Output the (x, y) coordinate of the center of the cell containing the given text.  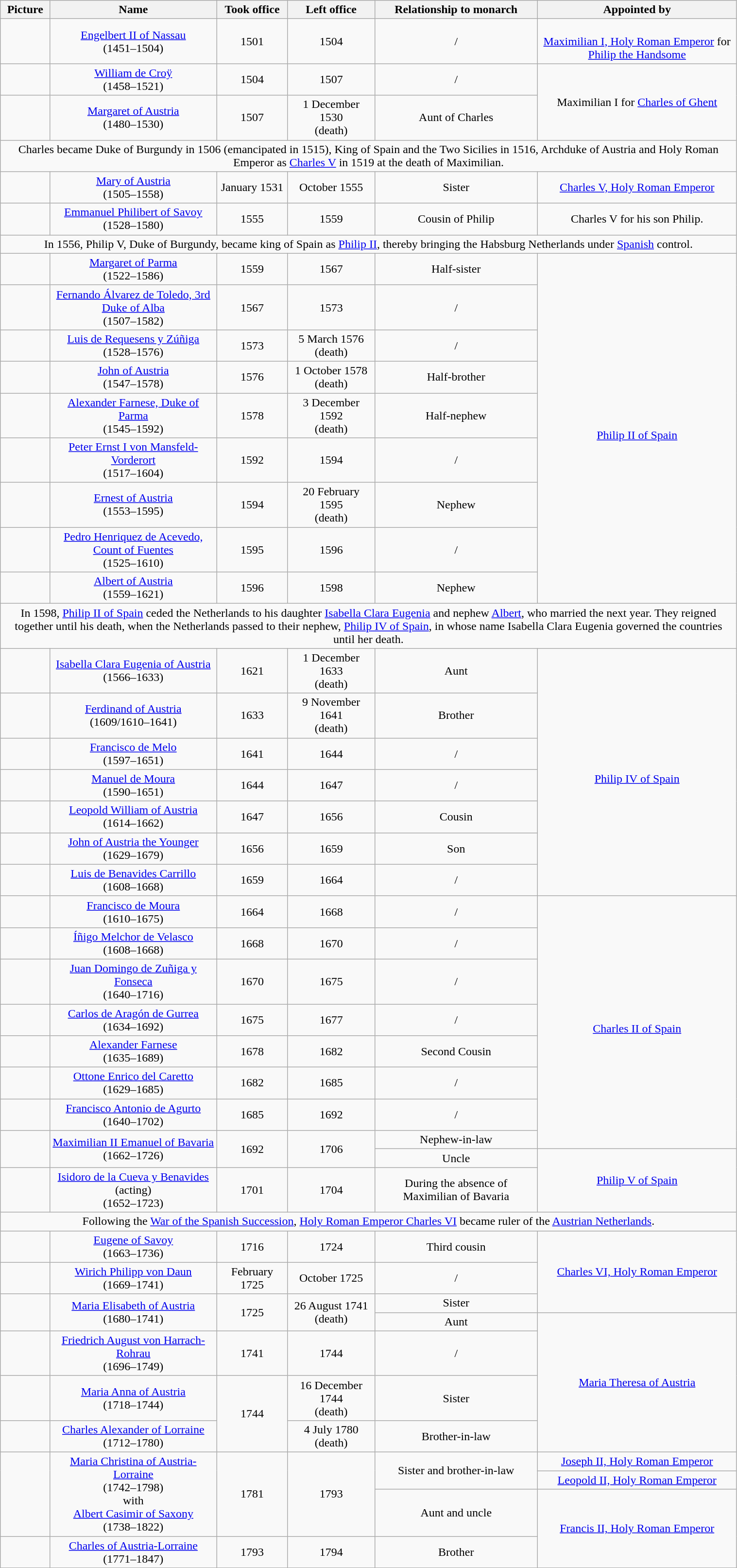
1576 (252, 377)
1598 (331, 588)
1677 (331, 1020)
Third cousin (456, 1246)
Half-sister (456, 269)
Francisco de Moura(1610–1675) (133, 912)
1781 (252, 1494)
1794 (331, 1551)
1724 (331, 1246)
Charles Alexander of Lorraine(1712–1780) (133, 1436)
Íñigo Melchor de Velasco(1608–1668) (133, 943)
Margaret of Austria(1480–1530) (133, 118)
October 1725 (331, 1278)
9 November 1641(death) (331, 715)
Philip V of Spain (637, 1181)
1592 (252, 460)
John of Austria the Younger(1629–1679) (133, 849)
Following the War of the Spanish Succession, Holy Roman Emperor Charles VI became ruler of the Austrian Netherlands. (368, 1221)
February 1725 (252, 1278)
Margaret of Parma(1522–1586) (133, 269)
Fernando Álvarez de Toledo, 3rd Duke of Alba(1507–1582) (133, 307)
Isidoro de la Cueva y Benavides (acting) (1652–1723) (133, 1190)
1501 (252, 41)
Charles V, Holy Roman Emperor (637, 188)
Uncle (456, 1158)
During the absence of Maximilian of Bavaria (456, 1190)
Half-brother (456, 377)
Juan Domingo de Zuñiga y Fonseca(1640–1716) (133, 981)
Philip IV of Spain (637, 772)
Aunt and uncle (456, 1513)
1725 (252, 1312)
Sister and brother-in-law (456, 1470)
1 December 1633(death) (331, 671)
16 December 1744(death) (331, 1398)
1595 (252, 550)
1 October 1578(death) (331, 377)
Took office (252, 10)
1578 (252, 415)
1741 (252, 1353)
1706 (331, 1149)
Philip II of Spain (637, 429)
January 1531 (252, 188)
1621 (252, 671)
Francis II, Holy Roman Emperor (637, 1529)
John of Austria(1547–1578) (133, 377)
1555 (252, 219)
Relationship to monarch (456, 10)
Maria Anna of Austria(1718–1744) (133, 1398)
Charles II of Spain (637, 1022)
Carlos de Aragón de Gurrea(1634–1692) (133, 1020)
Wirich Philipp von Daun(1669–1741) (133, 1278)
Francisco Antonio de Agurto(1640–1702) (133, 1115)
Alexander Farnese(1635–1689) (133, 1052)
Joseph II, Holy Roman Emperor (637, 1461)
Francisco de Melo(1597–1651) (133, 753)
3 December 1592(death) (331, 415)
Left office (331, 10)
Isabella Clara Eugenia of Austria(1566–1633) (133, 671)
William de Croÿ(1458–1521) (133, 80)
Name (133, 10)
1704 (331, 1190)
5 March 1576(death) (331, 345)
Ottone Enrico del Caretto(1629–1685) (133, 1083)
Pedro Henriquez de Acevedo, Count of Fuentes(1525–1610) (133, 550)
1678 (252, 1052)
October 1555 (331, 188)
20 February 1595(death) (331, 505)
1641 (252, 753)
Second Cousin (456, 1052)
Maximilian II Emanuel of Bavaria(1662–1726) (133, 1149)
1701 (252, 1190)
Leopold William of Austria(1614–1662) (133, 817)
Son (456, 849)
Half-nephew (456, 415)
Maria Elisabeth of Austria(1680–1741) (133, 1312)
Maximilian I, Holy Roman Emperor for Philip the Handsome (637, 41)
Engelbert II of Nassau(1451–1504) (133, 41)
Emmanuel Philibert of Savoy(1528–1580) (133, 219)
Ernest of Austria(1553–1595) (133, 505)
Charles V for his son Philip. (637, 219)
Maximilian I for Charles of Ghent (637, 102)
Appointed by (637, 10)
Charles of Austria-Lorraine(1771–1847) (133, 1551)
Albert of Austria(1559–1621) (133, 588)
Luis de Requesens y Zúñiga(1528–1576) (133, 345)
In 1556, Philip V, Duke of Burgundy, became king of Spain as Philip II, thereby bringing the Habsburg Netherlands under Spanish control. (368, 244)
26 August 1741(death) (331, 1312)
Brother-in-law (456, 1436)
1 December 1530(death) (331, 118)
Cousin (456, 817)
Ferdinand of Austria(1609/1610–1641) (133, 715)
Peter Ernst I von Mansfeld-Vorderort(1517–1604) (133, 460)
Luis de Benavides Carrillo(1608–1668) (133, 880)
Eugene of Savoy(1663–1736) (133, 1246)
Nephew-in-law (456, 1140)
4 July 1780(death) (331, 1436)
Friedrich August von Harrach-Rohrau(1696–1749) (133, 1353)
Maria Christina of Austria-Lorraine(1742–1798)withAlbert Casimir of Saxony(1738–1822) (133, 1494)
Manuel de Moura(1590–1651) (133, 785)
Alexander Farnese, Duke of Parma(1545–1592) (133, 415)
Maria Theresa of Austria (637, 1382)
Mary of Austria(1505–1558) (133, 188)
1716 (252, 1246)
Aunt of Charles (456, 118)
Leopold II, Holy Roman Emperor (637, 1480)
Picture (25, 10)
Cousin of Philip (456, 219)
Charles VI, Holy Roman Emperor (637, 1272)
1633 (252, 715)
